Extract the [X, Y] coordinate from the center of the cell holding the provided text.  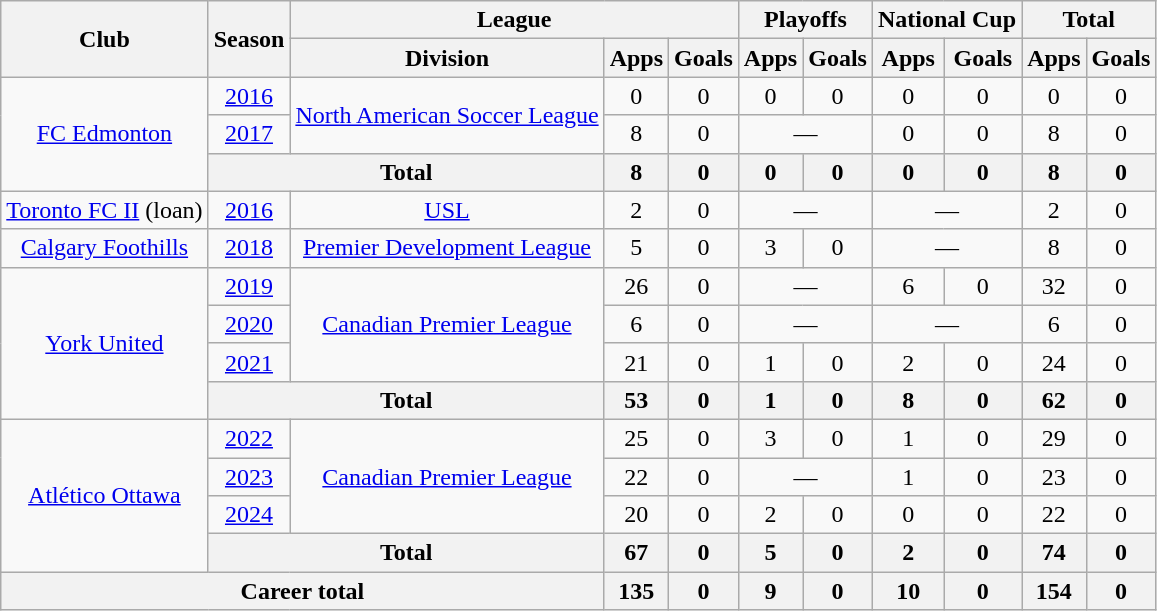
2022 [249, 438]
2023 [249, 477]
23 [1054, 477]
2021 [249, 362]
21 [636, 362]
Toronto FC II (loan) [104, 210]
10 [908, 591]
FC Edmonton [104, 134]
USL [447, 210]
Career total [302, 591]
53 [636, 400]
154 [1054, 591]
League [514, 20]
135 [636, 591]
North American Soccer League [447, 115]
Club [104, 39]
National Cup [946, 20]
Atlético Ottawa [104, 495]
York United [104, 343]
Season [249, 39]
Premier Development League [447, 248]
Calgary Foothills [104, 248]
29 [1054, 438]
2019 [249, 286]
67 [636, 553]
25 [636, 438]
24 [1054, 362]
Division [447, 58]
74 [1054, 553]
9 [770, 591]
2024 [249, 515]
62 [1054, 400]
32 [1054, 286]
20 [636, 515]
2020 [249, 324]
26 [636, 286]
2017 [249, 134]
2018 [249, 248]
Playoffs [805, 20]
